Pinpoint the cell where the given text exists, returning its (X, Y) midpoint coordinate. 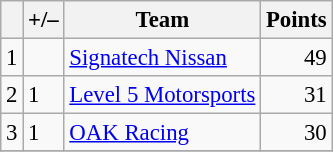
2 (12, 95)
Team (162, 20)
Level 5 Motorsports (162, 95)
49 (296, 58)
31 (296, 95)
+/– (44, 20)
3 (12, 133)
OAK Racing (162, 133)
Points (296, 20)
Signatech Nissan (162, 58)
30 (296, 133)
